Provide the [x, y] coordinate of the cell's center where the given text is located.  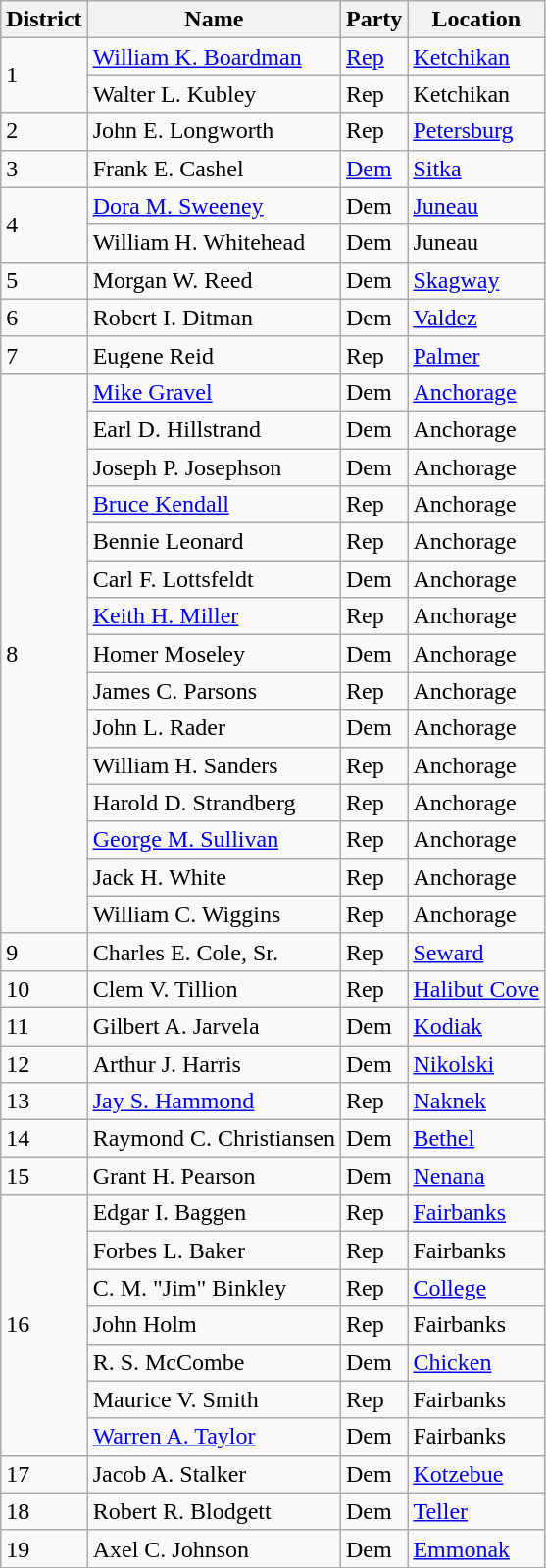
Kotzebue [476, 1474]
Bennie Leonard [214, 542]
Eugene Reid [214, 355]
Keith H. Miller [214, 616]
William H. Whitehead [214, 243]
Harold D. Strandberg [214, 803]
Forbes L. Baker [214, 1250]
Edgar I. Baggen [214, 1213]
John Holm [214, 1325]
John L. Rader [214, 728]
District [44, 20]
Raymond C. Christiansen [214, 1139]
16 [44, 1325]
Clem V. Tillion [214, 989]
Gilbert A. Jarvela [214, 1026]
5 [44, 280]
Bruce Kendall [214, 505]
Jacob A. Stalker [214, 1474]
Nikolski [476, 1063]
Dora M. Sweeney [214, 206]
4 [44, 224]
Chicken [476, 1362]
Robert I. Ditman [214, 318]
John E. Longworth [214, 131]
Mike Gravel [214, 392]
William H. Sanders [214, 765]
8 [44, 653]
Petersburg [476, 131]
3 [44, 169]
Grant H. Pearson [214, 1176]
Walter L. Kubley [214, 94]
Bethel [476, 1139]
15 [44, 1176]
9 [44, 952]
Emmonak [476, 1548]
Location [476, 20]
Valdez [476, 318]
Sitka [476, 169]
14 [44, 1139]
C. M. "Jim" Binkley [214, 1288]
Warren A. Taylor [214, 1437]
Kodiak [476, 1026]
Jay S. Hammond [214, 1102]
13 [44, 1102]
10 [44, 989]
Homer Moseley [214, 654]
Earl D. Hillstrand [214, 429]
Maurice V. Smith [214, 1399]
6 [44, 318]
Arthur J. Harris [214, 1063]
2 [44, 131]
12 [44, 1063]
Joseph P. Josephson [214, 467]
Palmer [476, 355]
11 [44, 1026]
Carl F. Lottsfeldt [214, 579]
Party [374, 20]
Morgan W. Reed [214, 280]
18 [44, 1511]
Naknek [476, 1102]
Robert R. Blodgett [214, 1511]
R. S. McCombe [214, 1362]
Skagway [476, 280]
Charles E. Cole, Sr. [214, 952]
Name [214, 20]
James C. Parsons [214, 691]
Nenana [476, 1176]
Halibut Cove [476, 989]
Jack H. White [214, 877]
William C. Wiggins [214, 914]
Axel C. Johnson [214, 1548]
Teller [476, 1511]
Frank E. Cashel [214, 169]
7 [44, 355]
19 [44, 1548]
1 [44, 75]
17 [44, 1474]
William K. Boardman [214, 57]
George M. Sullivan [214, 840]
College [476, 1288]
Seward [476, 952]
